Scan for the cell matching the given text and deliver its (X, Y) coordinate at center. 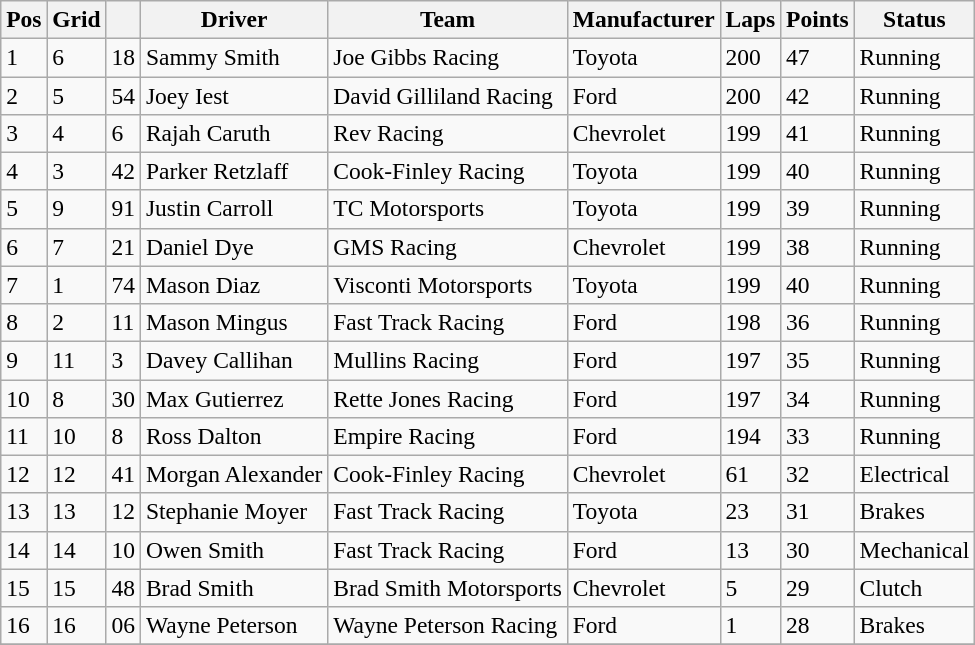
48 (123, 588)
Stephanie Moyer (234, 512)
34 (818, 398)
39 (818, 209)
Manufacturer (644, 19)
Clutch (914, 588)
Daniel Dye (234, 247)
198 (750, 322)
Davey Callihan (234, 360)
Visconti Motorsports (448, 285)
32 (818, 474)
Wayne Peterson Racing (448, 625)
74 (123, 285)
Max Gutierrez (234, 398)
Joey Iest (234, 95)
GMS Racing (448, 247)
Mason Diaz (234, 285)
Rajah Caruth (234, 133)
Brad Smith (234, 588)
29 (818, 588)
21 (123, 247)
38 (818, 247)
23 (750, 512)
Mullins Racing (448, 360)
Status (914, 19)
31 (818, 512)
54 (123, 95)
Owen Smith (234, 550)
Empire Racing (448, 436)
David Gilliland Racing (448, 95)
06 (123, 625)
Joe Gibbs Racing (448, 57)
TC Motorsports (448, 209)
Rev Racing (448, 133)
61 (750, 474)
33 (818, 436)
Laps (750, 19)
Rette Jones Racing (448, 398)
Team (448, 19)
Ross Dalton (234, 436)
91 (123, 209)
Mechanical (914, 550)
Points (818, 19)
28 (818, 625)
Brad Smith Motorsports (448, 588)
Grid (76, 19)
35 (818, 360)
Morgan Alexander (234, 474)
Driver (234, 19)
Justin Carroll (234, 209)
18 (123, 57)
Sammy Smith (234, 57)
194 (750, 436)
36 (818, 322)
Parker Retzlaff (234, 171)
Electrical (914, 474)
Wayne Peterson (234, 625)
Pos (24, 19)
Mason Mingus (234, 322)
47 (818, 57)
